From the cell containing the given text, extract its center point as [x, y] coordinate. 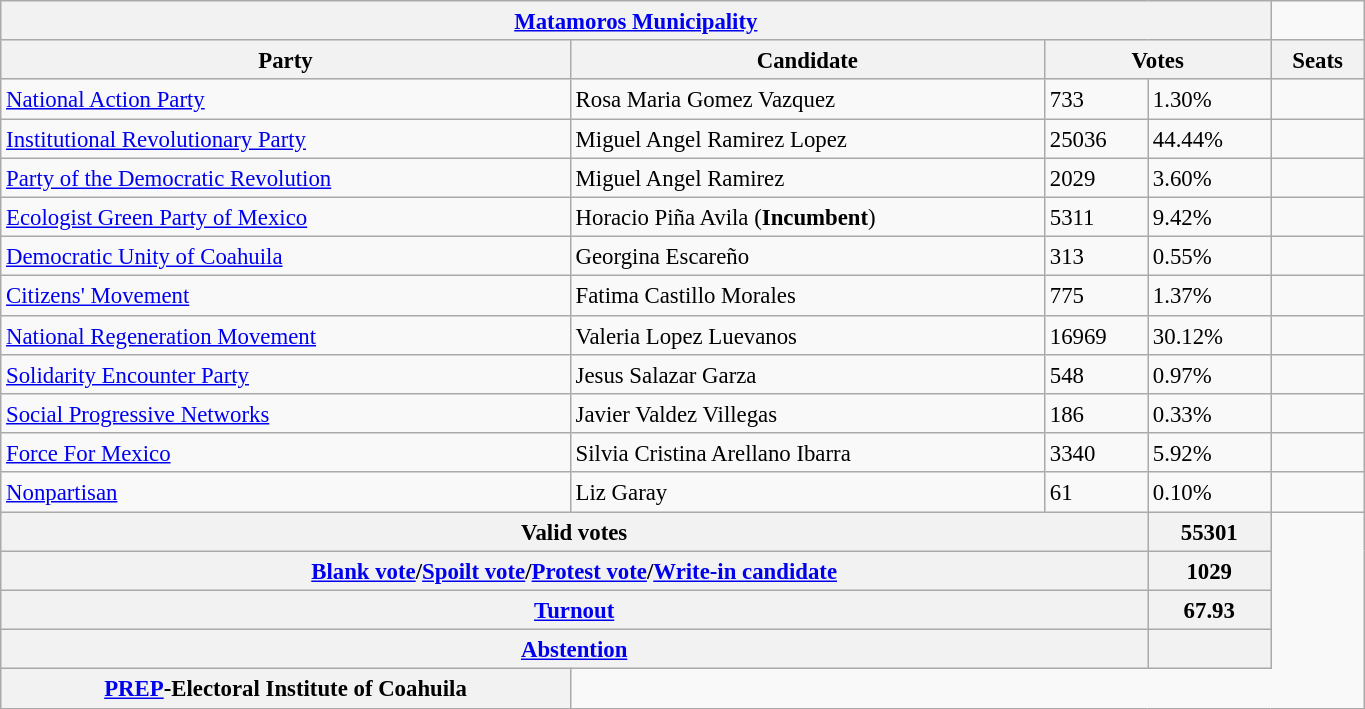
3.60% [1210, 178]
Liz Garay [807, 492]
5.92% [1210, 452]
Candidate [807, 60]
0.97% [1210, 374]
16969 [1096, 334]
775 [1096, 296]
1.37% [1210, 296]
Jesus Salazar Garza [807, 374]
Georgina Escareño [807, 256]
Force For Mexico [286, 452]
Turnout [574, 610]
Miguel Angel Ramirez Lopez [807, 138]
Ecologist Green Party of Mexico [286, 216]
186 [1096, 414]
313 [1096, 256]
548 [1096, 374]
44.44% [1210, 138]
0.55% [1210, 256]
Democratic Unity of Coahuila [286, 256]
Horacio Piña Avila (Incumbent) [807, 216]
National Action Party [286, 100]
Rosa Maria Gomez Vazquez [807, 100]
1029 [1210, 570]
9.42% [1210, 216]
733 [1096, 100]
Valeria Lopez Luevanos [807, 334]
PREP-Electoral Institute of Coahuila [286, 688]
Party of the Democratic Revolution [286, 178]
25036 [1096, 138]
Nonpartisan [286, 492]
Party [286, 60]
Solidarity Encounter Party [286, 374]
Valid votes [574, 532]
1.30% [1210, 100]
Abstention [574, 650]
61 [1096, 492]
67.93 [1210, 610]
3340 [1096, 452]
Social Progressive Networks [286, 414]
National Regeneration Movement [286, 334]
5311 [1096, 216]
Institutional Revolutionary Party [286, 138]
Javier Valdez Villegas [807, 414]
0.33% [1210, 414]
Seats [1318, 60]
Matamoros Municipality [636, 20]
Citizens' Movement [286, 296]
2029 [1096, 178]
0.10% [1210, 492]
30.12% [1210, 334]
Miguel Angel Ramirez [807, 178]
Blank vote/Spoilt vote/Protest vote/Write-in candidate [574, 570]
Votes [1157, 60]
55301 [1210, 532]
Fatima Castillo Morales [807, 296]
Silvia Cristina Arellano Ibarra [807, 452]
